Identify which cell holds the provided text, then report its [x, y] central coordinate. 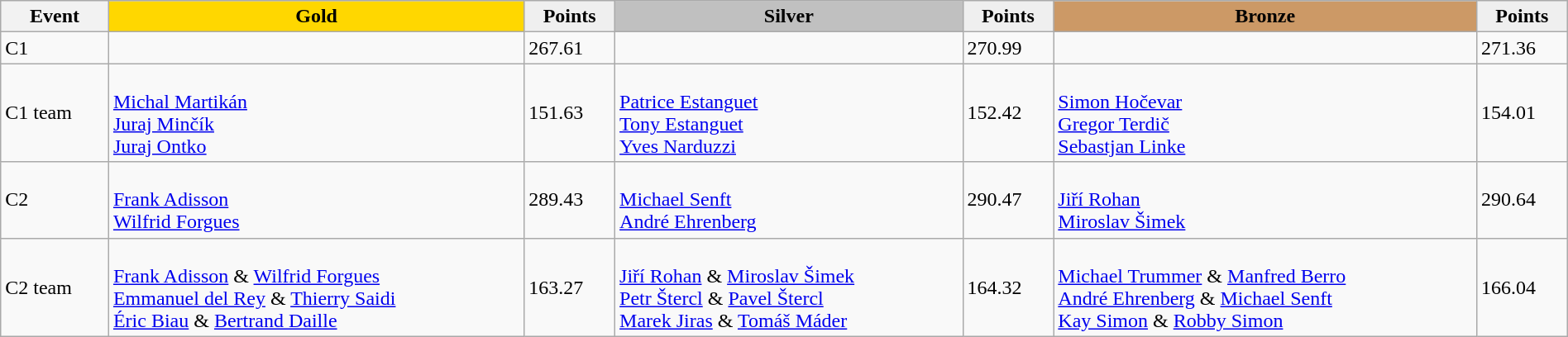
Bronze [1265, 17]
C1 [55, 48]
270.99 [1008, 48]
Michael SenftAndré Ehrenberg [789, 200]
Jiří Rohan & Miroslav ŠimekPetr Štercl & Pavel ŠterclMarek Jiras & Tomáš Máder [789, 287]
Frank Adisson & Wilfrid ForguesEmmanuel del Rey & Thierry SaidiÉric Biau & Bertrand Daille [316, 287]
Frank AdissonWilfrid Forgues [316, 200]
Simon HočevarGregor TerdičSebastjan Linke [1265, 112]
267.61 [570, 48]
290.47 [1008, 200]
151.63 [570, 112]
Silver [789, 17]
C1 team [55, 112]
Patrice EstanguetTony EstanguetYves Narduzzi [789, 112]
152.42 [1008, 112]
290.64 [1522, 200]
163.27 [570, 287]
Jiří RohanMiroslav Šimek [1265, 200]
164.32 [1008, 287]
Michal MartikánJuraj MinčíkJuraj Ontko [316, 112]
154.01 [1522, 112]
289.43 [570, 200]
Michael Trummer & Manfred BerroAndré Ehrenberg & Michael SenftKay Simon & Robby Simon [1265, 287]
166.04 [1522, 287]
Gold [316, 17]
Event [55, 17]
C2 team [55, 287]
C2 [55, 200]
271.36 [1522, 48]
